Pinpoint the cell where the given text exists, returning its (x, y) midpoint coordinate. 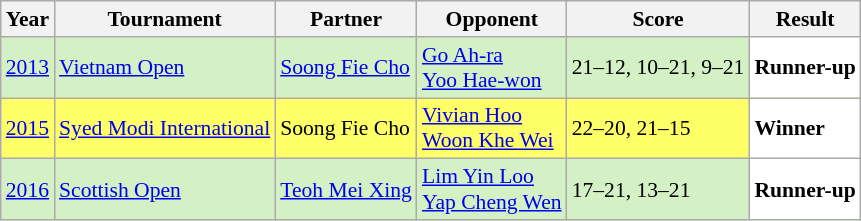
2013 (28, 68)
Winner (804, 128)
Partner (346, 19)
Syed Modi International (164, 128)
Vietnam Open (164, 68)
Score (658, 19)
Scottish Open (164, 190)
Teoh Mei Xing (346, 190)
Result (804, 19)
17–21, 13–21 (658, 190)
Year (28, 19)
Lim Yin Loo Yap Cheng Wen (492, 190)
Tournament (164, 19)
Go Ah-ra Yoo Hae-won (492, 68)
2016 (28, 190)
Opponent (492, 19)
22–20, 21–15 (658, 128)
2015 (28, 128)
21–12, 10–21, 9–21 (658, 68)
Vivian Hoo Woon Khe Wei (492, 128)
